Detect which cell encompasses the target text, then output its [x, y] center coordinate. 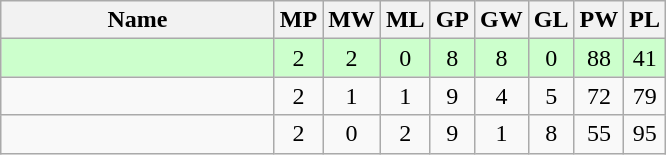
79 [645, 96]
ML [405, 20]
72 [599, 96]
88 [599, 58]
GL [551, 20]
41 [645, 58]
4 [502, 96]
Name [138, 20]
GP [452, 20]
95 [645, 134]
GW [502, 20]
5 [551, 96]
55 [599, 134]
PW [599, 20]
PL [645, 20]
MW [352, 20]
MP [298, 20]
